For the text-containing cell, return its midpoint in [x, y] coordinate format. 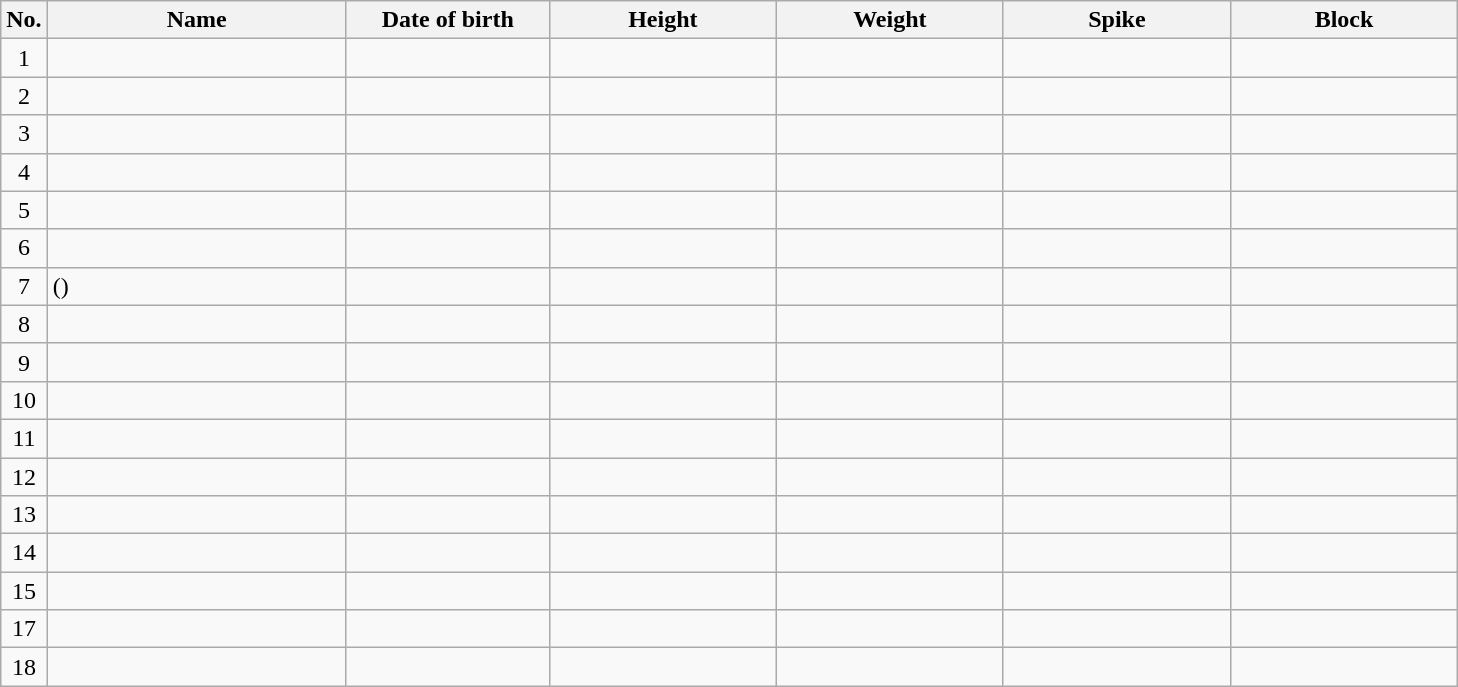
1 [24, 58]
Weight [890, 20]
5 [24, 210]
No. [24, 20]
14 [24, 553]
15 [24, 591]
7 [24, 286]
10 [24, 400]
12 [24, 477]
9 [24, 362]
8 [24, 324]
Height [662, 20]
() [196, 286]
2 [24, 96]
Name [196, 20]
6 [24, 248]
Date of birth [448, 20]
Spike [1116, 20]
Block [1344, 20]
17 [24, 629]
3 [24, 134]
11 [24, 438]
13 [24, 515]
4 [24, 172]
18 [24, 667]
